Return [x, y] of the center of cell containing provided text 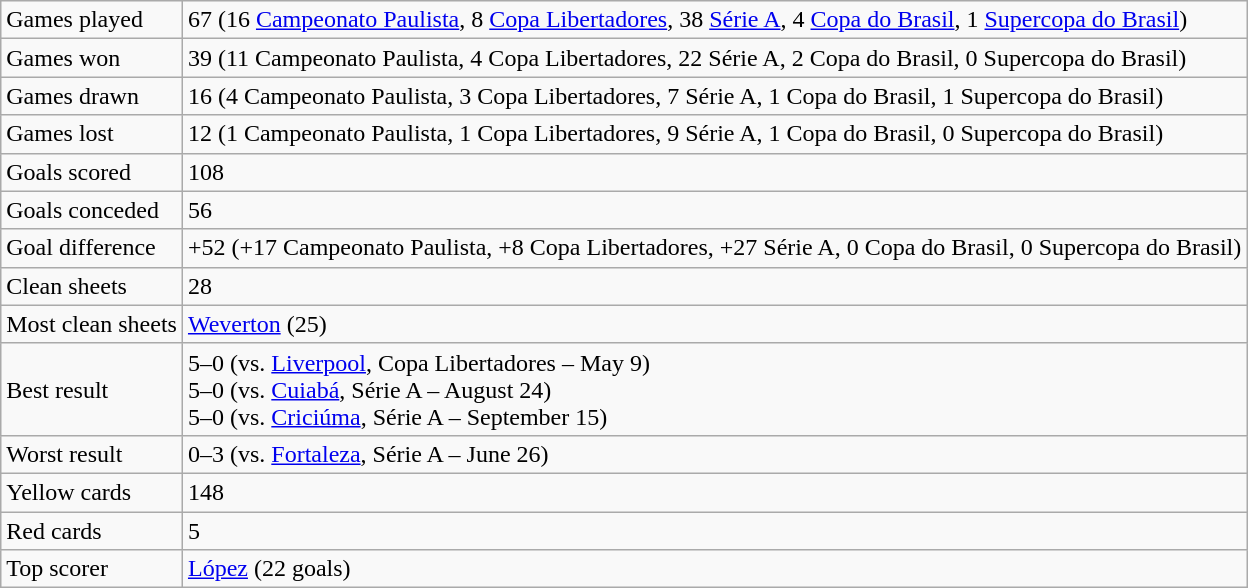
Red cards [92, 531]
Goal difference [92, 248]
12 (1 Campeonato Paulista, 1 Copa Libertadores, 9 Série A, 1 Copa do Brasil, 0 Supercopa do Brasil) [714, 134]
Clean sheets [92, 286]
Goals conceded [92, 210]
López (22 goals) [714, 569]
+52 (+17 Campeonato Paulista, +8 Copa Libertadores, +27 Série A, 0 Copa do Brasil, 0 Supercopa do Brasil) [714, 248]
Weverton (25) [714, 324]
28 [714, 286]
39 (11 Campeonato Paulista, 4 Copa Libertadores, 22 Série A, 2 Copa do Brasil, 0 Supercopa do Brasil) [714, 58]
5 [714, 531]
Top scorer [92, 569]
5–0 (vs. Liverpool, Copa Libertadores – May 9) 5–0 (vs. Cuiabá, Série A – August 24) 5–0 (vs. Criciúma, Série A – September 15) [714, 389]
Worst result [92, 454]
Yellow cards [92, 492]
56 [714, 210]
0–3 (vs. Fortaleza, Série A – June 26) [714, 454]
148 [714, 492]
16 (4 Campeonato Paulista, 3 Copa Libertadores, 7 Série A, 1 Copa do Brasil, 1 Supercopa do Brasil) [714, 96]
108 [714, 172]
Games won [92, 58]
Best result [92, 389]
Goals scored [92, 172]
Games played [92, 20]
Games drawn [92, 96]
Most clean sheets [92, 324]
Games lost [92, 134]
67 (16 Campeonato Paulista, 8 Copa Libertadores, 38 Série A, 4 Copa do Brasil, 1 Supercopa do Brasil) [714, 20]
